Output the [X, Y] coordinate of the center of the cell containing the given text.  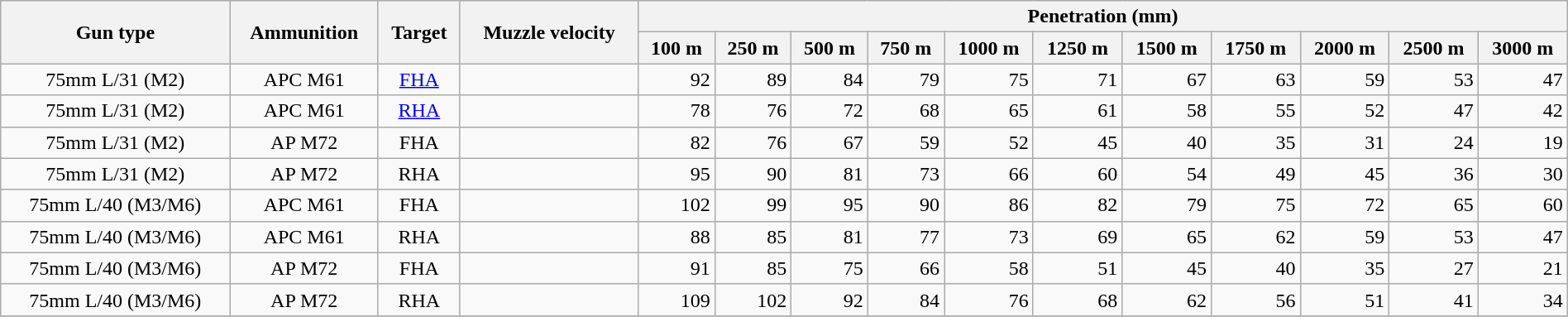
36 [1434, 174]
109 [676, 300]
Muzzle velocity [549, 32]
21 [1523, 268]
Gun type [116, 32]
78 [676, 111]
30 [1523, 174]
100 m [676, 48]
1000 m [989, 48]
2500 m [1434, 48]
Penetration (mm) [1103, 17]
750 m [906, 48]
1500 m [1167, 48]
3000 m [1523, 48]
69 [1078, 237]
56 [1255, 300]
31 [1345, 142]
41 [1434, 300]
91 [676, 268]
54 [1167, 174]
99 [753, 205]
89 [753, 79]
34 [1523, 300]
Ammunition [304, 32]
88 [676, 237]
61 [1078, 111]
500 m [829, 48]
42 [1523, 111]
Target [418, 32]
24 [1434, 142]
86 [989, 205]
71 [1078, 79]
49 [1255, 174]
1750 m [1255, 48]
1250 m [1078, 48]
77 [906, 237]
55 [1255, 111]
250 m [753, 48]
27 [1434, 268]
19 [1523, 142]
2000 m [1345, 48]
63 [1255, 79]
